Determine the [x, y] coordinate at the center of the cell enclosing the given text.  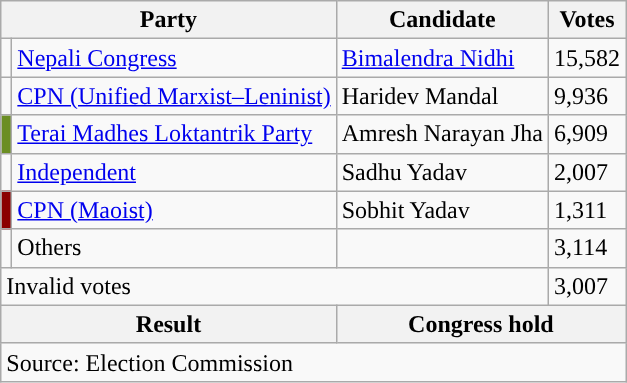
Terai Madhes Loktantrik Party [174, 134]
2,007 [588, 172]
Amresh Narayan Jha [442, 134]
Independent [174, 172]
9,936 [588, 96]
Source: Election Commission [314, 362]
15,582 [588, 58]
Congress hold [480, 324]
Party [168, 20]
Invalid votes [275, 286]
Votes [588, 20]
CPN (Maoist) [174, 210]
Others [174, 248]
3,114 [588, 248]
1,311 [588, 210]
Bimalendra Nidhi [442, 58]
Sadhu Yadav [442, 172]
Candidate [442, 20]
3,007 [588, 286]
Haridev Mandal [442, 96]
6,909 [588, 134]
CPN (Unified Marxist–Leninist) [174, 96]
Result [168, 324]
Nepali Congress [174, 58]
Sobhit Yadav [442, 210]
